Provide the (x, y) coordinate of the cell's center where the given text is located.  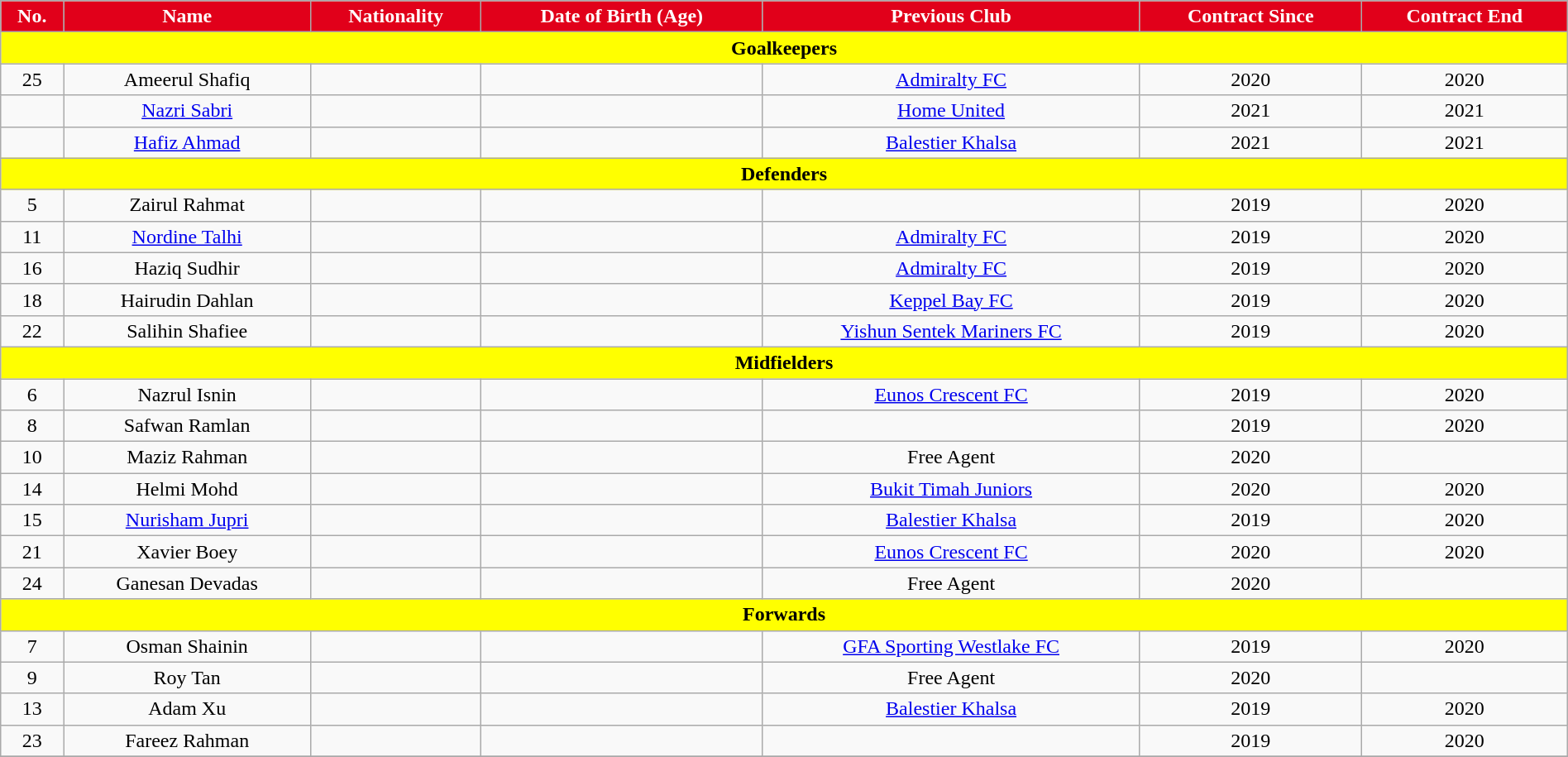
15 (32, 520)
Nurisham Jupri (187, 520)
Forwards (784, 615)
Ganesan Devadas (187, 583)
Yishun Sentek Mariners FC (951, 331)
Adam Xu (187, 709)
Goalkeepers (784, 48)
18 (32, 299)
11 (32, 237)
No. (32, 17)
Haziq Sudhir (187, 268)
5 (32, 205)
Nationality (396, 17)
Midfielders (784, 362)
25 (32, 79)
Defenders (784, 174)
13 (32, 709)
Zairul Rahmat (187, 205)
Contract Since (1250, 17)
Safwan Ramlan (187, 426)
14 (32, 489)
23 (32, 740)
Maziz Rahman (187, 458)
16 (32, 268)
7 (32, 646)
Xavier Boey (187, 552)
Hafiz Ahmad (187, 142)
6 (32, 395)
Ameerul Shafiq (187, 79)
Nazrul Isnin (187, 395)
Nordine Talhi (187, 237)
Home United (951, 111)
10 (32, 458)
Nazri Sabri (187, 111)
Previous Club (951, 17)
8 (32, 426)
Hairudin Dahlan (187, 299)
GFA Sporting Westlake FC (951, 646)
Name (187, 17)
Salihin Shafiee (187, 331)
Keppel Bay FC (951, 299)
Roy Tan (187, 678)
Bukit Timah Juniors (951, 489)
21 (32, 552)
22 (32, 331)
Date of Birth (Age) (622, 17)
Helmi Mohd (187, 489)
Osman Shainin (187, 646)
9 (32, 678)
24 (32, 583)
Contract End (1464, 17)
Fareez Rahman (187, 740)
